Provide the [X, Y] coordinate of the cell's center where the given text is located.  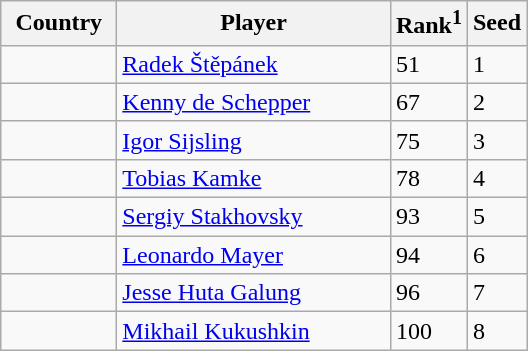
2 [496, 102]
96 [428, 293]
6 [496, 255]
Kenny de Schepper [254, 102]
Leonardo Mayer [254, 255]
Tobias Kamke [254, 178]
78 [428, 178]
1 [496, 64]
8 [496, 331]
7 [496, 293]
Radek Štěpánek [254, 64]
100 [428, 331]
Player [254, 24]
Seed [496, 24]
Country [59, 24]
5 [496, 217]
3 [496, 140]
Jesse Huta Galung [254, 293]
Sergiy Stakhovsky [254, 217]
75 [428, 140]
94 [428, 255]
Mikhail Kukushkin [254, 331]
67 [428, 102]
93 [428, 217]
4 [496, 178]
Igor Sijsling [254, 140]
Rank1 [428, 24]
51 [428, 64]
